Scan for the cell matching the given text and deliver its (x, y) coordinate at center. 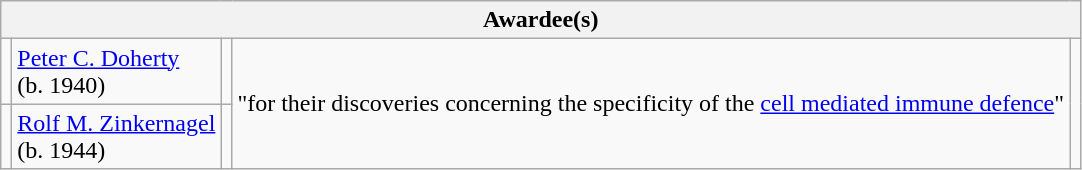
"for their discoveries concerning the specificity of the cell mediated immune defence" (651, 104)
Awardee(s) (541, 20)
Peter C. Doherty(b. 1940) (116, 72)
Rolf M. Zinkernagel(b. 1944) (116, 136)
